Pinpoint the cell where the given text exists, returning its [x, y] midpoint coordinate. 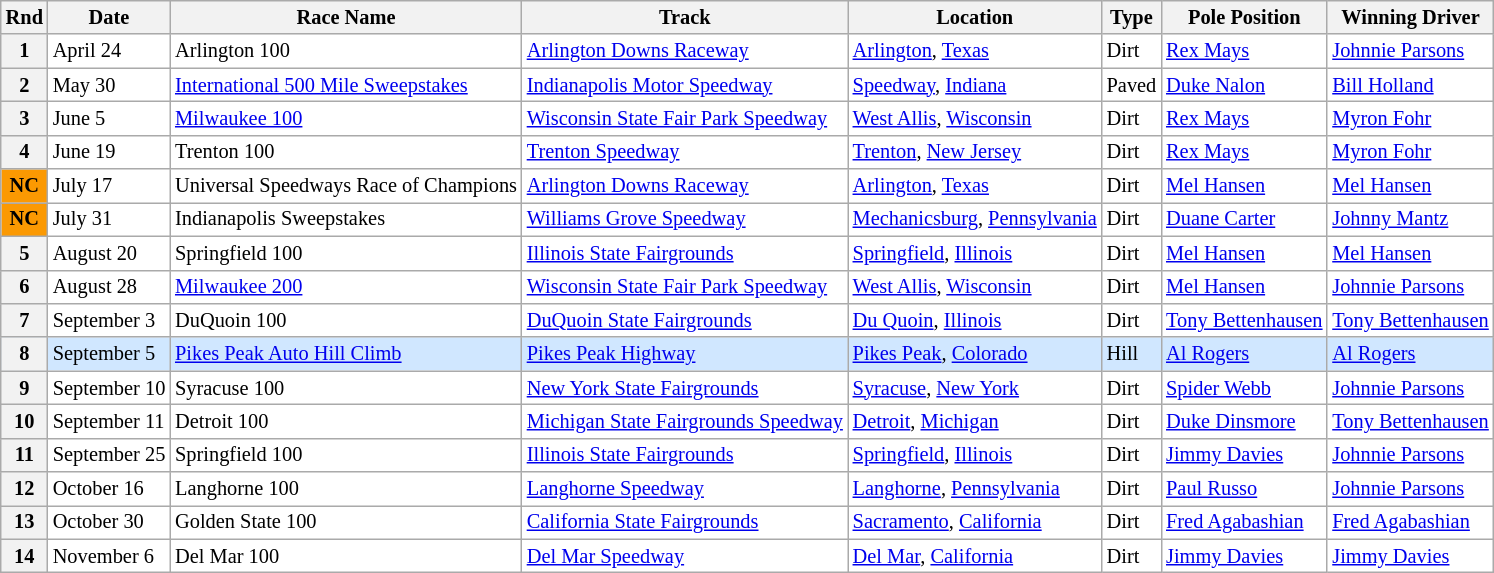
Williams Grove Speedway [685, 219]
Pikes Peak Auto Hill Climb [346, 354]
Pole Position [1244, 17]
Sacramento, California [975, 522]
11 [24, 455]
September 10 [109, 388]
July 17 [109, 186]
Milwaukee 100 [346, 118]
California State Fairgrounds [685, 522]
Race Name [346, 17]
November 6 [109, 556]
Spider Webb [1244, 388]
Pikes Peak, Colorado [975, 354]
Trenton 100 [346, 152]
Track [685, 17]
Indianapolis Motor Speedway [685, 85]
Bill Holland [1410, 85]
DuQuoin 100 [346, 320]
Del Mar Speedway [685, 556]
Duke Nalon [1244, 85]
October 16 [109, 489]
13 [24, 522]
Detroit, Michigan [975, 421]
September 25 [109, 455]
Date [109, 17]
Golden State 100 [346, 522]
3 [24, 118]
7 [24, 320]
Michigan State Fairgrounds Speedway [685, 421]
Du Quoin, Illinois [975, 320]
Speedway, Indiana [975, 85]
DuQuoin State Fairgrounds [685, 320]
8 [24, 354]
1 [24, 51]
6 [24, 287]
Del Mar, California [975, 556]
May 30 [109, 85]
Syracuse 100 [346, 388]
9 [24, 388]
Johnny Mantz [1410, 219]
June 5 [109, 118]
April 24 [109, 51]
Langhorne, Pennsylvania [975, 489]
4 [24, 152]
Universal Speedways Race of Champions [346, 186]
Detroit 100 [346, 421]
Winning Driver [1410, 17]
Mechanicsburg, Pennsylvania [975, 219]
New York State Fairgrounds [685, 388]
September 11 [109, 421]
10 [24, 421]
Del Mar 100 [346, 556]
2 [24, 85]
Milwaukee 200 [346, 287]
Paul Russo [1244, 489]
Paved [1132, 85]
August 20 [109, 253]
June 19 [109, 152]
Duane Carter [1244, 219]
Trenton, New Jersey [975, 152]
Duke Dinsmore [1244, 421]
Langhorne Speedway [685, 489]
14 [24, 556]
12 [24, 489]
September 3 [109, 320]
August 28 [109, 287]
Syracuse, New York [975, 388]
September 5 [109, 354]
Trenton Speedway [685, 152]
Type [1132, 17]
Rnd [24, 17]
Langhorne 100 [346, 489]
Indianapolis Sweepstakes [346, 219]
5 [24, 253]
Location [975, 17]
July 31 [109, 219]
October 30 [109, 522]
International 500 Mile Sweepstakes [346, 85]
Pikes Peak Highway [685, 354]
Arlington 100 [346, 51]
Hill [1132, 354]
